Scan for the cell matching the given text and deliver its (x, y) coordinate at center. 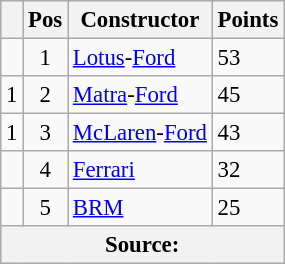
McLaren-Ford (140, 133)
2 (46, 95)
53 (248, 58)
32 (248, 170)
Matra-Ford (140, 95)
Points (248, 20)
4 (46, 170)
45 (248, 95)
25 (248, 208)
Source: (142, 245)
Lotus-Ford (140, 58)
43 (248, 133)
Constructor (140, 20)
Pos (46, 20)
Ferrari (140, 170)
5 (46, 208)
BRM (140, 208)
3 (46, 133)
